Extract the [x, y] coordinate from the center of the cell holding the provided text.  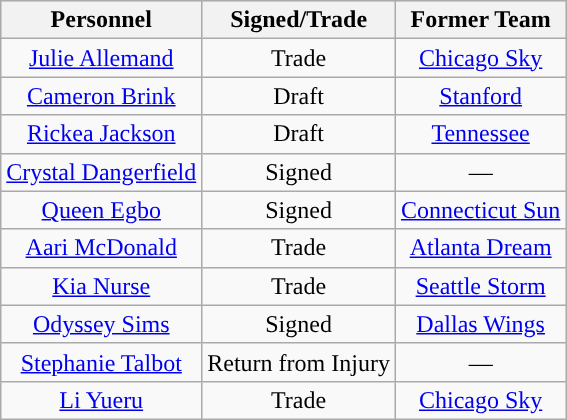
Odyssey Sims [102, 324]
Li Yueru [102, 400]
Cameron Brink [102, 96]
Queen Egbo [102, 210]
Former Team [480, 20]
Seattle Storm [480, 286]
Atlanta Dream [480, 248]
Personnel [102, 20]
Stanford [480, 96]
Aari McDonald [102, 248]
Signed/Trade [299, 20]
Stephanie Talbot [102, 362]
Connecticut Sun [480, 210]
Rickea Jackson [102, 134]
Julie Allemand [102, 58]
Return from Injury [299, 362]
Kia Nurse [102, 286]
Crystal Dangerfield [102, 172]
Dallas Wings [480, 324]
Tennessee [480, 134]
